Determine the (X, Y) coordinate at the center of the cell enclosing the given text.  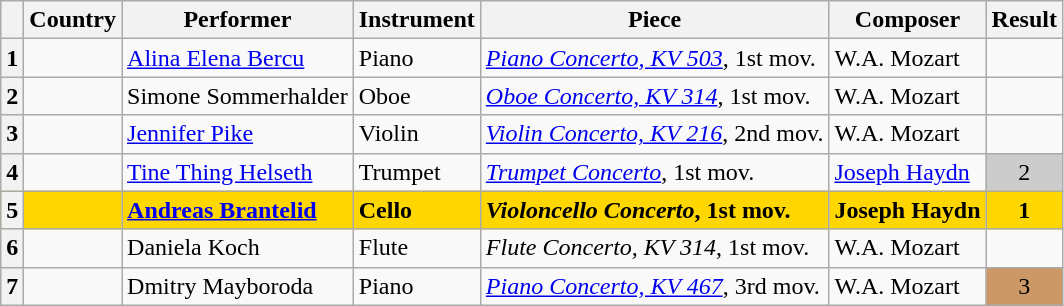
Violoncello Concerto, 1st mov. (654, 210)
4 (12, 172)
Simone Sommerhalder (238, 96)
Trumpet Concerto, 1st mov. (654, 172)
Violin Concerto, KV 216, 2nd mov. (654, 134)
Alina Elena Bercu (238, 58)
Cello (416, 210)
Result (1024, 20)
Composer (908, 20)
Andreas Brantelid (238, 210)
Dmitry Mayboroda (238, 286)
Piano Concerto, KV 503, 1st mov. (654, 58)
Instrument (416, 20)
Piece (654, 20)
Performer (238, 20)
Tine Thing Helseth (238, 172)
Piano Concerto, KV 467, 3rd mov. (654, 286)
Trumpet (416, 172)
Jennifer Pike (238, 134)
7 (12, 286)
6 (12, 248)
5 (12, 210)
Oboe (416, 96)
Oboe Concerto, KV 314, 1st mov. (654, 96)
Violin (416, 134)
Daniela Koch (238, 248)
Flute Concerto, KV 314, 1st mov. (654, 248)
Flute (416, 248)
Country (73, 20)
